Find where the given text appears and provide that cell's center as [x, y] coordinate. 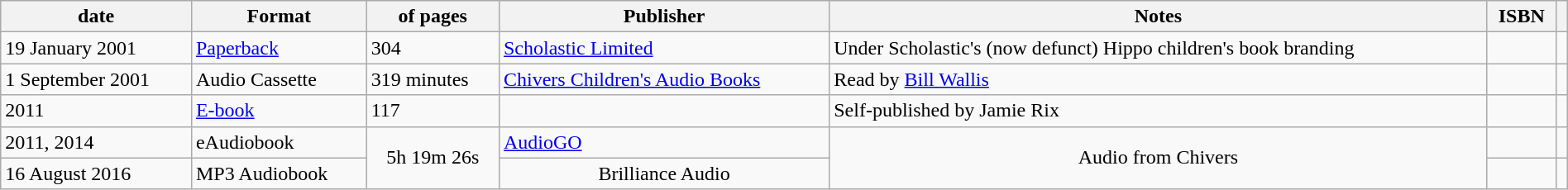
304 [433, 48]
2011, 2014 [96, 142]
date [96, 17]
1 September 2001 [96, 79]
Notes [1158, 17]
ISBN [1522, 17]
19 January 2001 [96, 48]
117 [433, 111]
Self-published by Jamie Rix [1158, 111]
Format [279, 17]
16 August 2016 [96, 173]
5h 19m 26s [433, 158]
Paperback [279, 48]
Brilliance Audio [663, 173]
Publisher [663, 17]
319 minutes [433, 79]
Scholastic Limited [663, 48]
Under Scholastic's (now defunct) Hippo children's book branding [1158, 48]
E-book [279, 111]
2011 [96, 111]
Audio from Chivers [1158, 158]
Chivers Children's Audio Books [663, 79]
Audio Cassette [279, 79]
Read by Bill Wallis [1158, 79]
MP3 Audiobook [279, 173]
AudioGO [663, 142]
eAudiobook [279, 142]
of pages [433, 17]
